Detect which cell encompasses the target text, then output its (X, Y) center coordinate. 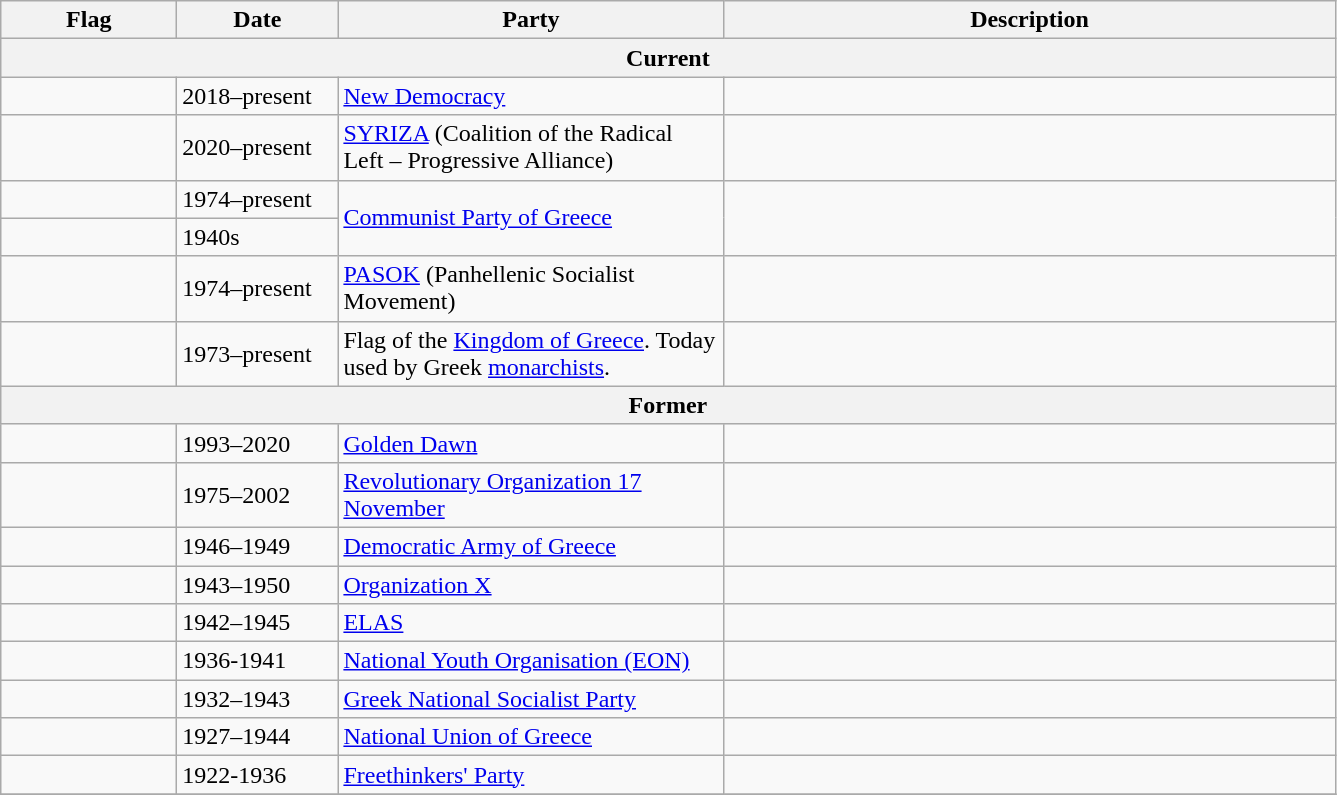
1942–1945 (258, 623)
Organization X (531, 585)
Date (258, 20)
Description (1030, 20)
1936-1941 (258, 661)
Flag (89, 20)
PASOK (Panhellenic Socialist Movement) (531, 288)
Flag of the Kingdom of Greece. Today used by Greek monarchists. (531, 354)
ELAS (531, 623)
1993–2020 (258, 443)
Greek National Socialist Party (531, 699)
Golden Dawn (531, 443)
National Union of Greece (531, 737)
1946–1949 (258, 546)
1940s (258, 237)
1973–present (258, 354)
2018–present (258, 96)
Communist Party of Greece (531, 218)
1922-1936 (258, 775)
SYRIZA (Coalition of the Radical Left – Progressive Alliance) (531, 148)
New Democracy (531, 96)
1932–1943 (258, 699)
Freethinkers' Party (531, 775)
Revolutionary Organization 17 November (531, 494)
1975–2002 (258, 494)
1927–1944 (258, 737)
National Youth Organisation (EON) (531, 661)
Party (531, 20)
1943–1950 (258, 585)
Democratic Army of Greece (531, 546)
Former (668, 405)
Current (668, 58)
2020–present (258, 148)
